Detect which cell encompasses the target text, then output its (x, y) center coordinate. 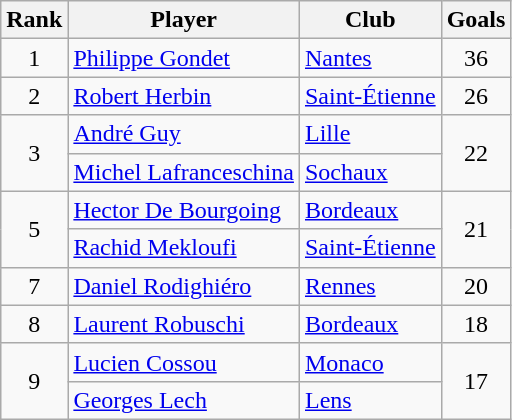
Lille (370, 134)
Michel Lafranceschina (184, 172)
9 (34, 381)
Daniel Rodighiéro (184, 286)
Laurent Robuschi (184, 324)
21 (476, 229)
Player (184, 20)
Monaco (370, 362)
8 (34, 324)
Sochaux (370, 172)
1 (34, 58)
5 (34, 229)
Lucien Cossou (184, 362)
18 (476, 324)
17 (476, 381)
Club (370, 20)
20 (476, 286)
Lens (370, 400)
Rachid Mekloufi (184, 248)
Nantes (370, 58)
Rank (34, 20)
2 (34, 96)
Robert Herbin (184, 96)
Philippe Gondet (184, 58)
André Guy (184, 134)
Rennes (370, 286)
3 (34, 153)
36 (476, 58)
Goals (476, 20)
Hector De Bourgoing (184, 210)
22 (476, 153)
Georges Lech (184, 400)
7 (34, 286)
26 (476, 96)
